Pinpoint the cell where the given text exists, returning its (X, Y) midpoint coordinate. 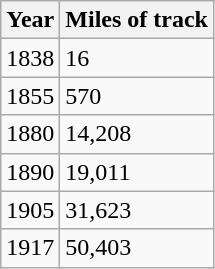
1880 (30, 134)
50,403 (137, 248)
1855 (30, 96)
570 (137, 96)
Year (30, 20)
19,011 (137, 172)
1890 (30, 172)
16 (137, 58)
1917 (30, 248)
1905 (30, 210)
Miles of track (137, 20)
31,623 (137, 210)
1838 (30, 58)
14,208 (137, 134)
